Output the [X, Y] coordinate of the center of the cell containing the given text.  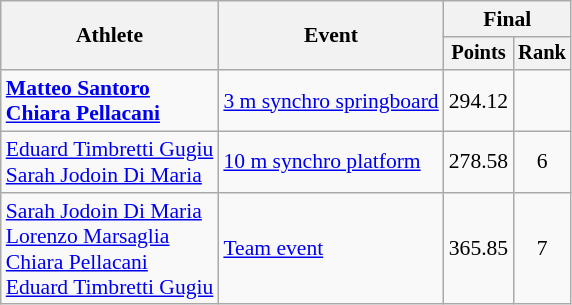
Matteo Santoro Chiara Pellacani [110, 100]
Final [508, 19]
294.12 [478, 100]
10 m synchro platform [330, 162]
Rank [542, 54]
Athlete [110, 36]
Points [478, 54]
Eduard Timbretti Gugiu Sarah Jodoin Di Maria [110, 162]
Event [330, 36]
365.85 [478, 249]
6 [542, 162]
278.58 [478, 162]
7 [542, 249]
3 m synchro springboard [330, 100]
Team event [330, 249]
Sarah Jodoin Di MariaLorenzo Marsaglia Chiara Pellacani Eduard Timbretti Gugiu [110, 249]
